Detect which cell encompasses the target text, then output its [X, Y] center coordinate. 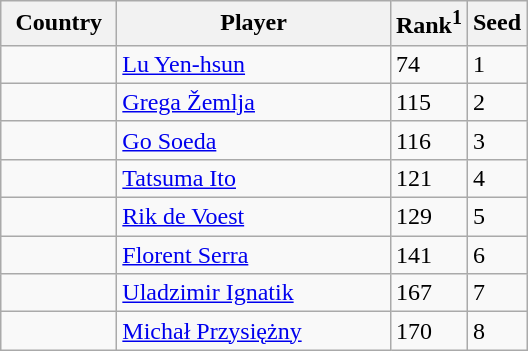
1 [496, 64]
5 [496, 217]
Seed [496, 24]
Grega Žemlja [254, 102]
141 [428, 255]
4 [496, 178]
170 [428, 331]
Country [59, 24]
Rank1 [428, 24]
7 [496, 293]
Uladzimir Ignatik [254, 293]
2 [496, 102]
8 [496, 331]
Rik de Voest [254, 217]
129 [428, 217]
Lu Yen-hsun [254, 64]
Tatsuma Ito [254, 178]
115 [428, 102]
Player [254, 24]
74 [428, 64]
167 [428, 293]
Go Soeda [254, 140]
Florent Serra [254, 255]
116 [428, 140]
3 [496, 140]
6 [496, 255]
121 [428, 178]
Michał Przysiężny [254, 331]
